Provide the (X, Y) coordinate of the cell's center where the given text is located.  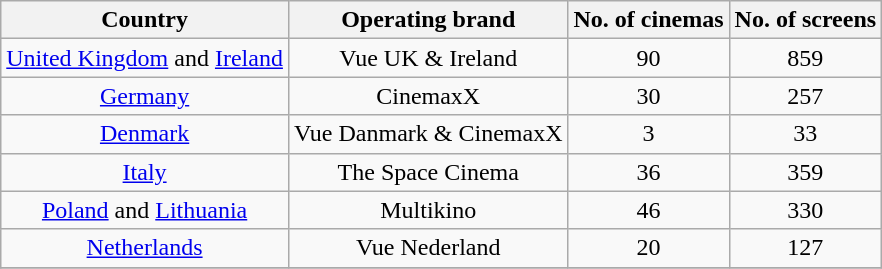
Vue Danmark & CinemaxX (428, 134)
330 (806, 210)
3 (648, 134)
257 (806, 96)
CinemaxX (428, 96)
No. of screens (806, 20)
Vue Nederland (428, 248)
No. of cinemas (648, 20)
30 (648, 96)
United Kingdom and Ireland (145, 58)
36 (648, 172)
33 (806, 134)
Denmark (145, 134)
359 (806, 172)
Country (145, 20)
Operating brand (428, 20)
The Space Cinema (428, 172)
127 (806, 248)
90 (648, 58)
Germany (145, 96)
Poland and Lithuania (145, 210)
859 (806, 58)
20 (648, 248)
Italy (145, 172)
Netherlands (145, 248)
Vue UK & Ireland (428, 58)
Multikino (428, 210)
46 (648, 210)
